Output the [X, Y] coordinate of the center of the cell containing the given text.  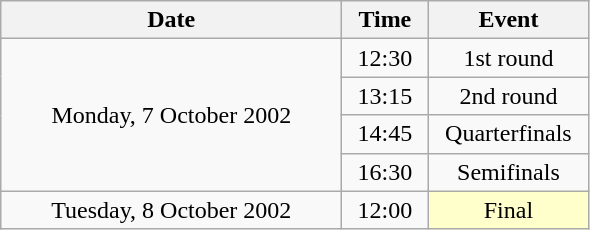
Date [172, 20]
16:30 [385, 172]
Semifinals [508, 172]
Monday, 7 October 2002 [172, 115]
1st round [508, 58]
12:00 [385, 210]
14:45 [385, 134]
Time [385, 20]
Final [508, 210]
13:15 [385, 96]
2nd round [508, 96]
Quarterfinals [508, 134]
Tuesday, 8 October 2002 [172, 210]
12:30 [385, 58]
Event [508, 20]
